For the text-containing cell, return its midpoint in [x, y] coordinate format. 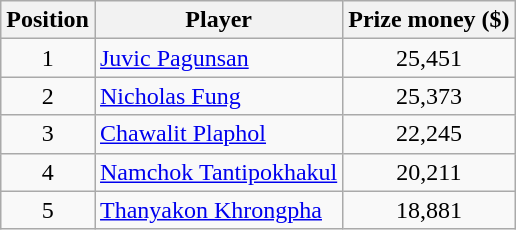
20,211 [429, 172]
Prize money ($) [429, 20]
1 [48, 58]
5 [48, 210]
3 [48, 134]
Position [48, 20]
Nicholas Fung [218, 96]
22,245 [429, 134]
Namchok Tantipokhakul [218, 172]
Chawalit Plaphol [218, 134]
4 [48, 172]
2 [48, 96]
25,373 [429, 96]
25,451 [429, 58]
Juvic Pagunsan [218, 58]
Player [218, 20]
18,881 [429, 210]
Thanyakon Khrongpha [218, 210]
